Pinpoint the cell where the given text exists, returning its (X, Y) midpoint coordinate. 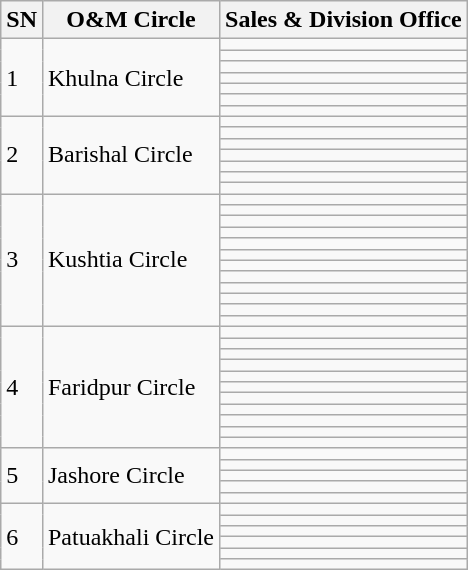
Sales & Division Office (344, 20)
O&M Circle (130, 20)
4 (22, 387)
2 (22, 154)
5 (22, 476)
Barishal Circle (130, 154)
Jashore Circle (130, 476)
3 (22, 260)
1 (22, 78)
Kushtia Circle (130, 260)
6 (22, 536)
Khulna Circle (130, 78)
SN (22, 20)
Patuakhali Circle (130, 536)
Faridpur Circle (130, 387)
